Return (x, y) of the center of cell containing provided text 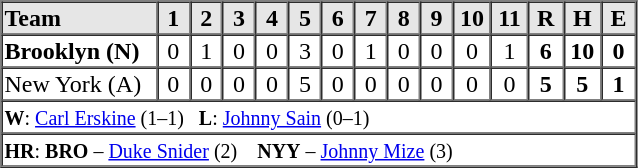
W: Carl Erskine (1–1) L: Johnny Sain (0–1) (319, 116)
11 (510, 18)
H (582, 18)
8 (404, 18)
2 (206, 18)
Team (80, 18)
New York (A) (80, 84)
Brooklyn (N) (80, 50)
9 (436, 18)
R (546, 18)
HR: BRO – Duke Snider (2) NYY – Johnny Mize (3) (319, 150)
E (618, 18)
4 (272, 18)
7 (370, 18)
